Pinpoint the cell where the given text exists, returning its [X, Y] midpoint coordinate. 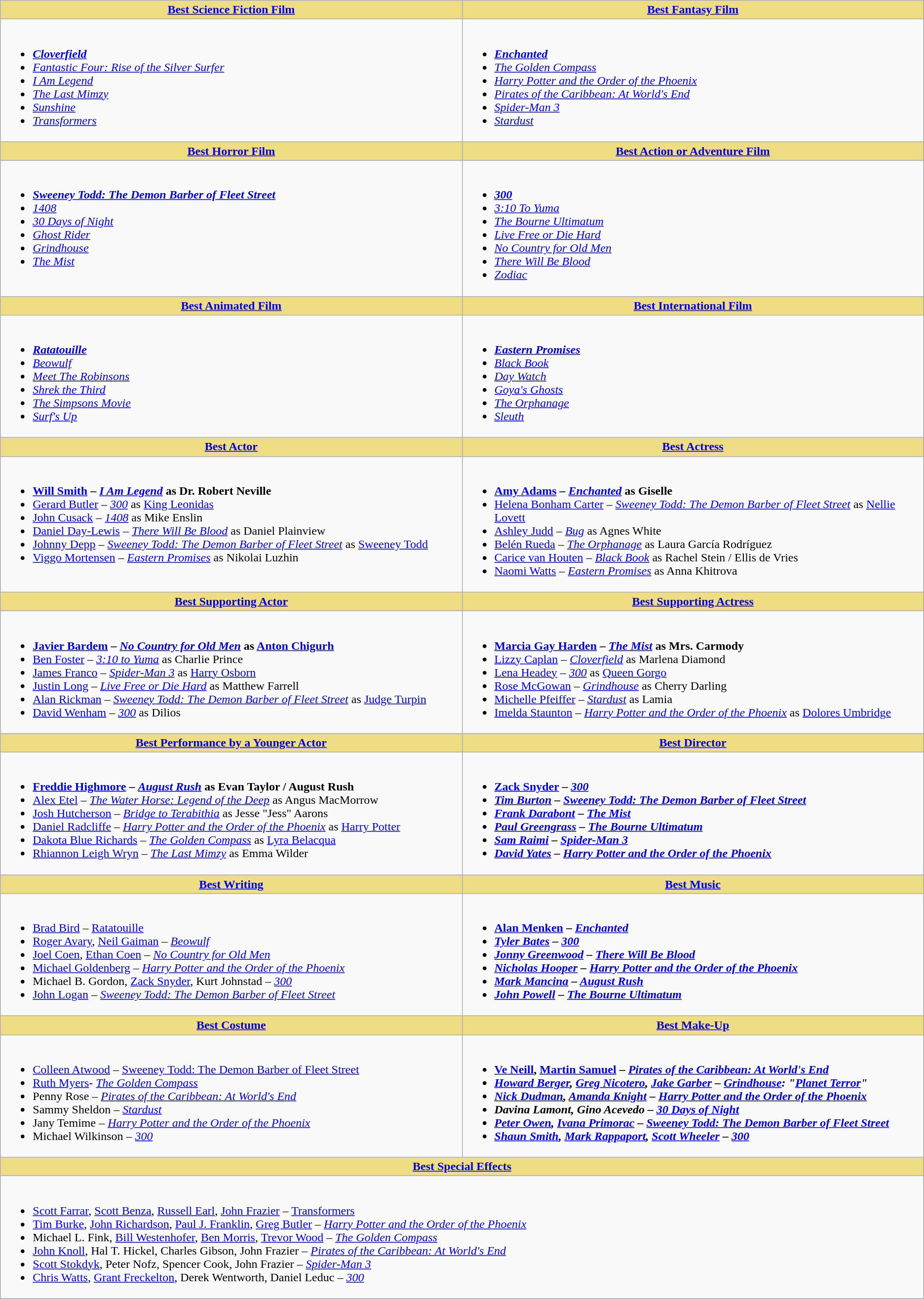
Best Performance by a Younger Actor [231, 743]
Best Fantasy Film [693, 10]
Best Supporting Actor [231, 601]
CloverfieldFantastic Four: Rise of the Silver SurferI Am LegendThe Last MimzySunshineTransformers [231, 80]
Best Horror Film [231, 151]
Best Animated Film [231, 306]
Best Music [693, 884]
Best Action or Adventure Film [693, 151]
3003:10 To YumaThe Bourne UltimatumLive Free or Die HardNo Country for Old MenThere Will Be BloodZodiac [693, 228]
RatatouilleBeowulfMeet The RobinsonsShrek the ThirdThe Simpsons MovieSurf's Up [231, 376]
Best Costume [231, 1025]
Eastern PromisesBlack BookDay WatchGoya's GhostsThe OrphanageSleuth [693, 376]
Best Actress [693, 447]
Best Science Fiction Film [231, 10]
Best International Film [693, 306]
Best Writing [231, 884]
Best Make-Up [693, 1025]
Best Director [693, 743]
Best Actor [231, 447]
Sweeney Todd: The Demon Barber of Fleet Street140830 Days of NightGhost RiderGrindhouseThe Mist [231, 228]
Best Special Effects [462, 1167]
EnchantedThe Golden CompassHarry Potter and the Order of the PhoenixPirates of the Caribbean: At World's EndSpider-Man 3Stardust [693, 80]
Best Supporting Actress [693, 601]
